Output the (X, Y) coordinate of the center of the cell containing the given text.  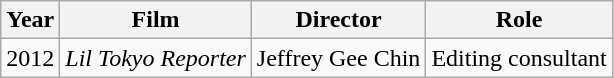
2012 (30, 58)
Jeffrey Gee Chin (338, 58)
Editing consultant (519, 58)
Year (30, 20)
Film (156, 20)
Director (338, 20)
Role (519, 20)
Lil Tokyo Reporter (156, 58)
